Search for the cell housing the specified text and yield its [x, y] center coordinate. 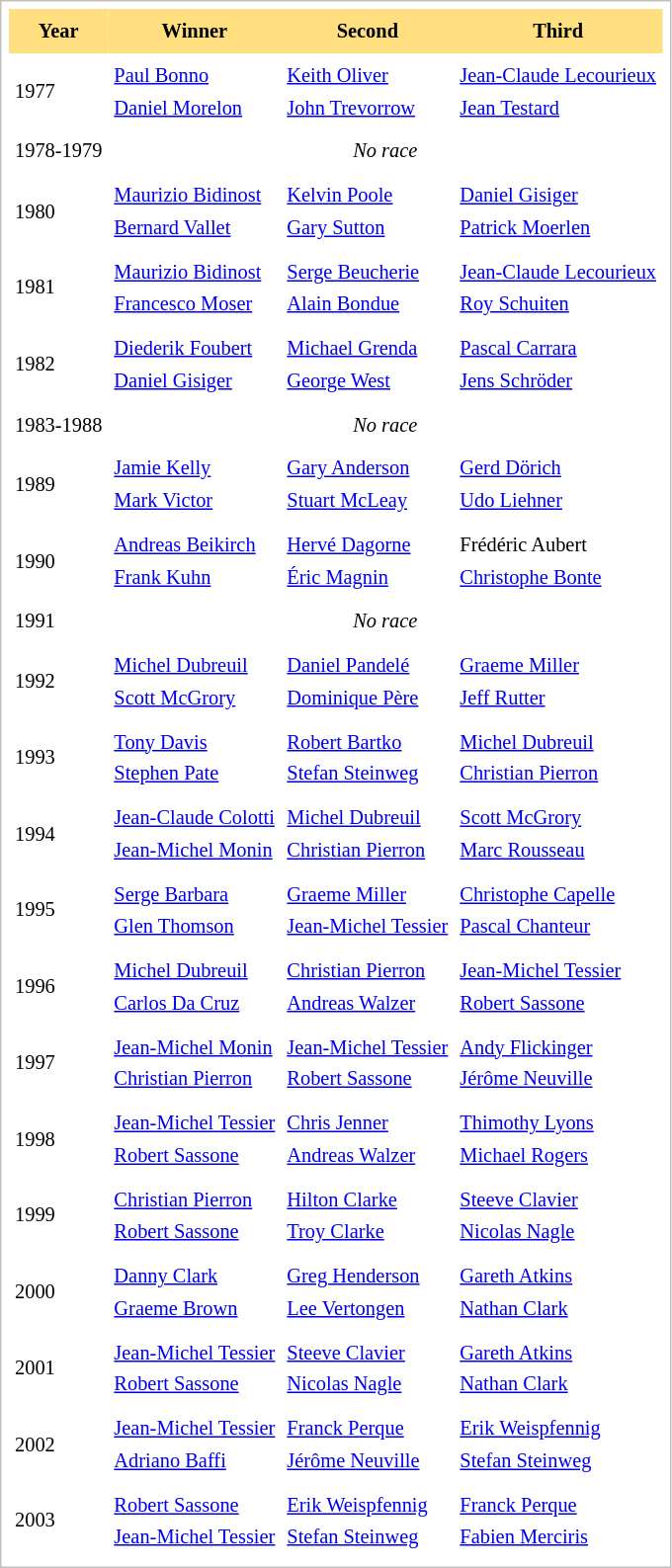
1980 [58, 211]
Jean-Claude Lecourieux Jean Testard [557, 91]
Andy Flickinger Jérôme Neuville [557, 1063]
Frédéric Aubert Christophe Bonte [557, 561]
2001 [58, 1367]
Franck Perque Jérôme Neuville [368, 1444]
Christophe Capelle Pascal Chanteur [557, 911]
Michael Grenda George West [368, 364]
2002 [58, 1444]
1989 [58, 484]
Jean-Claude Colotti Jean-Michel Monin [194, 834]
Winner [194, 32]
Hervé Dagorne Éric Magnin [368, 561]
Jamie Kelly Mark Victor [194, 484]
Daniel Pandelé Dominique Père [368, 682]
Diederik Foubert Daniel Gisiger [194, 364]
Graeme Miller Jean-Michel Tessier [368, 911]
Michel Dubreuil Scott McGrory [194, 682]
Jean-Michel Tessier Adriano Baffi [194, 1444]
Maurizio Bidinost Francesco Moser [194, 289]
Danny Clark Graeme Brown [194, 1292]
Christian Pierron Robert Sassone [194, 1215]
Hilton Clarke Troy Clarke [368, 1215]
1993 [58, 757]
1981 [58, 289]
1983-1988 [58, 425]
1995 [58, 911]
Robert Sassone Jean-Michel Tessier [194, 1522]
Tony Davis Stephen Pate [194, 757]
Andreas Beikirch Frank Kuhn [194, 561]
1998 [58, 1138]
1990 [58, 561]
1992 [58, 682]
2000 [58, 1292]
Michel Dubreuil Carlos Da Cruz [194, 986]
1996 [58, 986]
Robert Bartko Stefan Steinweg [368, 757]
Kelvin Poole Gary Sutton [368, 211]
1982 [58, 364]
1997 [58, 1063]
Serge Beucherie Alain Bondue [368, 289]
Maurizio Bidinost Bernard Vallet [194, 211]
1999 [58, 1215]
Christian Pierron Andreas Walzer [368, 986]
Jean-Claude Lecourieux Roy Schuiten [557, 289]
Paul Bonno Daniel Morelon [194, 91]
1978-1979 [58, 152]
Daniel Gisiger Patrick Moerlen [557, 211]
Thimothy Lyons Michael Rogers [557, 1138]
Second [368, 32]
Pascal Carrara Jens Schröder [557, 364]
Scott McGrory Marc Rousseau [557, 834]
Graeme Miller Jeff Rutter [557, 682]
Third [557, 32]
Keith Oliver John Trevorrow [368, 91]
1994 [58, 834]
Franck Perque Fabien Merciris [557, 1522]
Gerd Dörich Udo Liehner [557, 484]
1991 [58, 620]
Chris Jenner Andreas Walzer [368, 1138]
Jean-Michel Monin Christian Pierron [194, 1063]
Greg Henderson Lee Vertongen [368, 1292]
2003 [58, 1522]
1977 [58, 91]
Serge Barbara Glen Thomson [194, 911]
Gary Anderson Stuart McLeay [368, 484]
Year [58, 32]
